Return [x, y] of the center of cell containing provided text 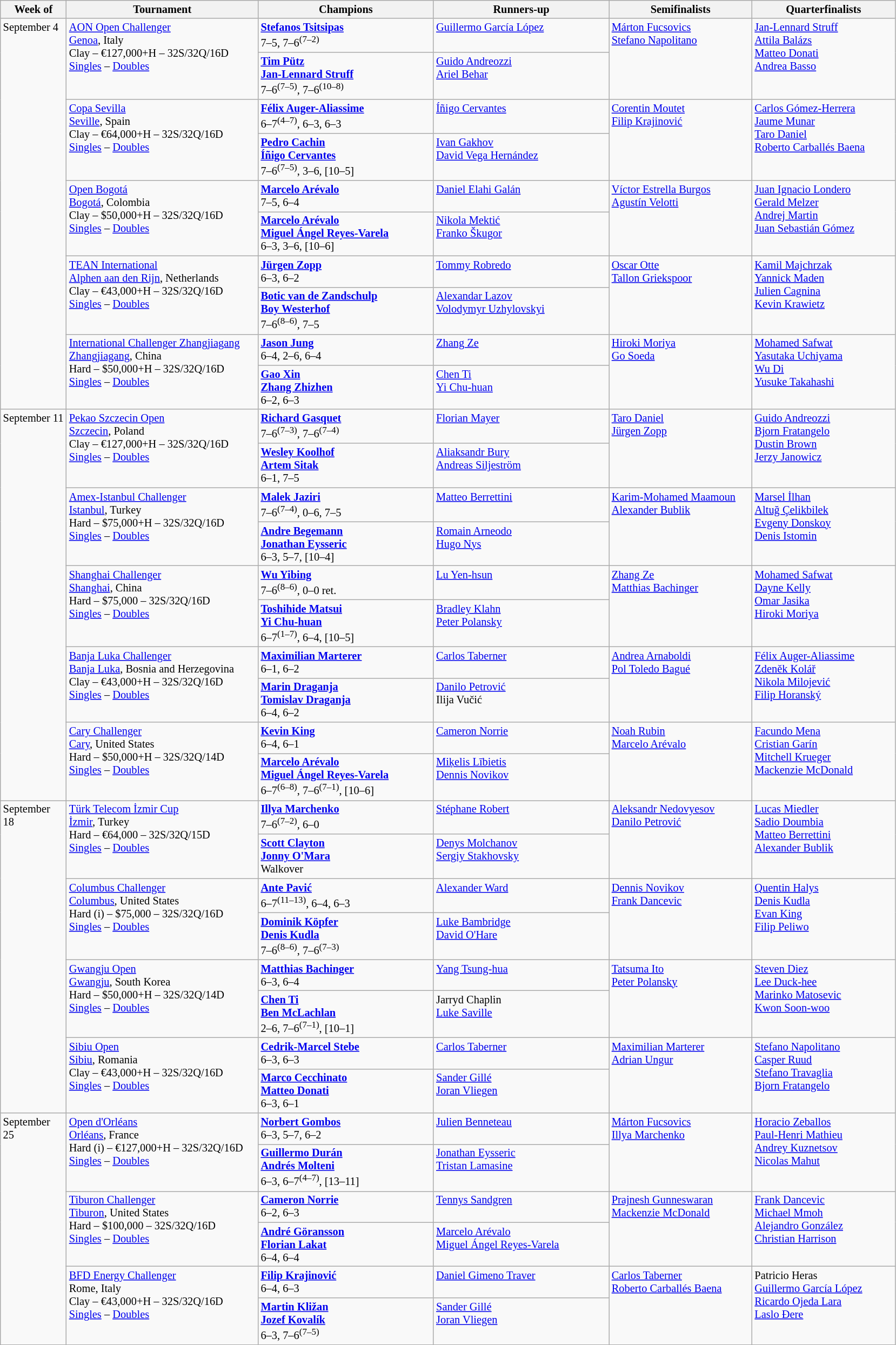
Malek Jaziri7–6(7–4), 0–6, 7–5 [346, 505]
Denys Molchanov Sergiy Stakhovsky [521, 856]
Florian Mayer [521, 426]
Türk Telecom İzmir Cupİzmir, Turkey Hard – €64,000 – 32S/32Q/15DSingles – Doubles [162, 839]
Cary ChallengerCary, United States Hard – $50,000+H – 32S/32Q/14DSingles – Doubles [162, 761]
Carlos Gómez-Herrera Jaume Munar Taro Daniel Roberto Carballés Baena [824, 140]
Hiroki Moriya Go Soeda [681, 372]
Bradley Klahn Peter Polansky [521, 623]
Tommy Robredo [521, 271]
Mohamed Safwat Dayne Kelly Omar Jasika Hiroki Moriya [824, 606]
Lucas Miedler Sadio Doumbia Matteo Berrettini Alexander Bublik [824, 839]
Quentin Halys Denis Kudla Evan King Filip Peliwo [824, 919]
Horacio Zeballos Paul-Henri Mathieu Andrey Kuznetsov Nicolas Mahut [824, 1153]
Luke Bambridge David O'Hare [521, 936]
Maximilian Marterer6–1, 6–2 [346, 662]
Copa SevillaSeville, Spain Clay – €64,000+H – 32S/32Q/16DSingles – Doubles [162, 140]
Zhang Ze Matthias Bachinger [681, 606]
Corentin Moutet Filip Krajinović [681, 140]
Guillermo Durán Andrés Molteni6–3, 6–7(4–7), [13–11] [346, 1168]
Juan Ignacio Londero Gerald Melzer Andrej Martin Juan Sebastián Gómez [824, 218]
Romain Arneodo Hugo Nys [521, 544]
Ante Pavić6–7(11–13), 6–4, 6–3 [346, 895]
Kamil Majchrzak Yannick Maden Julien Cagnina Kevin Krawietz [824, 295]
Banja Luka ChallengerBanja Luka, Bosnia and Herzegovina Clay – €43,000+H – 32S/32Q/16DSingles – Doubles [162, 684]
Marsel İlhan Altuğ Çelikbilek Evgeny Donskoy Denis Istomin [824, 527]
Cedrik-Marcel Stebe6–3, 6–3 [346, 1053]
Wu Yibing7–6(8–6), 0–0 ret. [346, 583]
Open BogotáBogotá, Colombia Clay – $50,000+H – 32S/32Q/16DSingles – Doubles [162, 218]
Mohamed Safwat Yasutaka Uchiyama Wu Di Yusuke Takahashi [824, 372]
Stefano Napolitano Casper Ruud Stefano Travaglia Bjorn Fratangelo [824, 1075]
Marcelo Arévalo Miguel Ángel Reyes-Varela [521, 1244]
Guillermo García López [521, 36]
André Göransson Florian Lakat6–4, 6–4 [346, 1244]
Jürgen Zopp6–3, 6–2 [346, 271]
TEAN InternationalAlphen aan den Rijn, Netherlands Clay – €43,000+H – 32S/32Q/16DSingles – Doubles [162, 295]
Víctor Estrella Burgos Agustín Velotti [681, 218]
Matthias Bachinger6–3, 6–4 [346, 975]
AON Open ChallengerGenoa, Italy Clay – €127,000+H – 32S/32Q/16DSingles – Doubles [162, 59]
Zhang Ze [521, 350]
Wesley Koolhof Artem Sitak6–1, 7–5 [346, 465]
Danilo Petrović Ilija Vučić [521, 700]
Guido Andreozzi Bjorn Fratangelo Dustin Brown Jerzy Janowicz [824, 449]
Tatsuma Ito Peter Polansky [681, 999]
Tournament [162, 9]
Kevin King6–4, 6–1 [346, 737]
Marcelo Arévalo Miguel Ángel Reyes-Varela6–3, 3–6, [10–6] [346, 234]
September 25 [34, 1229]
Aleksandr Nedovyesov Danilo Petrović [681, 839]
Daniel Gimeno Traver [521, 1282]
Taro Daniel Jürgen Zopp [681, 449]
Illya Marchenko7–6(7–2), 6–0 [346, 817]
Scott Clayton Jonny O'MaraWalkover [346, 856]
Andre Begemann Jonathan Eysseric6–3, 5–7, [10–4] [346, 544]
Filip Krajinović6–4, 6–3 [346, 1282]
Cameron Norrie6–2, 6–3 [346, 1207]
Toshihide Matsui Yi Chu-huan6–7(1–7), 6–4, [10–5] [346, 623]
Semifinalists [681, 9]
Tennys Sandgren [521, 1207]
Daniel Elahi Galán [521, 196]
Márton Fucsovics Stefano Napolitano [681, 59]
Stéphane Robert [521, 817]
Jan-Lennard Struff Attila Balázs Matteo Donati Andrea Basso [824, 59]
Frank Dancevic Michael Mmoh Alejandro González Christian Harrison [824, 1228]
September 11 [34, 604]
Yang Tsung-hua [521, 975]
Márton Fucsovics Illya Marchenko [681, 1153]
September 4 [34, 214]
Gao Xin Zhang Zhizhen6–2, 6–3 [346, 387]
Week of [34, 9]
Julien Benneteau [521, 1129]
Jarryd Chaplin Luke Saville [521, 1014]
Cameron Norrie [521, 737]
Andrea Arnaboldi Pol Toledo Bagué [681, 684]
Sibiu OpenSibiu, Romania Clay – €43,000+H – 32S/32Q/16DSingles – Doubles [162, 1075]
Félix Auger-Aliassime Zdeněk Kolář Nikola Milojević Filip Horanský [824, 684]
Runners-up [521, 9]
Aliaksandr Bury Andreas Siljeström [521, 465]
Norbert Gombos6–3, 5–7, 6–2 [346, 1129]
Patricio Heras Guillermo García López Ricardo Ojeda Lara Laslo Đere [824, 1305]
Stefanos Tsitsipas 7–5, 7–6(7–2) [346, 36]
Oscar Otte Tallon Griekspoor [681, 295]
Dominik Köpfer Denis Kudla7–6(8–6), 7–6(7–3) [346, 936]
Dennis Novikov Frank Dancevic [681, 919]
Karim-Mohamed Maamoun Alexander Bublik [681, 527]
Prajnesh Gunneswaran Mackenzie McDonald [681, 1228]
Open d'OrléansOrléans, France Hard (i) – €127,000+H – 32S/32Q/16DSingles – Doubles [162, 1153]
Pekao Szczecin OpenSzczecin, Poland Clay – €127,000+H – 32S/32Q/16DSingles – Doubles [162, 449]
Ivan Gakhov David Vega Hernández [521, 157]
Champions [346, 9]
Maximilian Marterer Adrian Ungur [681, 1075]
Marcelo Arévalo7–5, 6–4 [346, 196]
Tim Pütz Jan-Lennard Struff7–6(7–5), 7–6(10–8) [346, 76]
BFD Energy ChallengerRome, Italy Clay – €43,000+H – 32S/32Q/16DSingles – Doubles [162, 1305]
Carlos Taberner Roberto Carballés Baena [681, 1305]
Martin Kližan Jozef Kovalík6–3, 7–6(7–5) [346, 1321]
Quarterfinalists [824, 9]
Matteo Berrettini [521, 505]
Steven Diez Lee Duck-hee Marinko Matosevic Kwon Soon-woo [824, 999]
Marco Cecchinato Matteo Donati6–3, 6–1 [346, 1091]
Alexander Ward [521, 895]
Íñigo Cervantes [521, 117]
Columbus ChallengerColumbus, United States Hard (i) – $75,000 – 32S/32Q/16DSingles – Doubles [162, 919]
Miķelis Lībietis Dennis Novikov [521, 776]
Tiburon ChallengerTiburon, United States Hard – $100,000 – 32S/32Q/16DSingles – Doubles [162, 1228]
Alexandar Lazov Volodymyr Uzhylovskyi [521, 310]
Lu Yen-hsun [521, 583]
Noah Rubin Marcelo Arévalo [681, 761]
Botic van de Zandschulp Boy Westerhof7–6(8–6), 7–5 [346, 310]
Nikola Mektić Franko Škugor [521, 234]
Chen Ti Yi Chu-huan [521, 387]
Facundo Mena Cristian Garín Mitchell Krueger Mackenzie McDonald [824, 761]
Pedro Cachin Íñigo Cervantes7–6(7–5), 3–6, [10–5] [346, 157]
Guido Andreozzi Ariel Behar [521, 76]
Félix Auger-Aliassime6–7(4–7), 6–3, 6–3 [346, 117]
Richard Gasquet7–6(7–3), 7–6(7–4) [346, 426]
Gwangju OpenGwangju, South Korea Hard – $50,000+H – 32S/32Q/14DSingles – Doubles [162, 999]
Marcelo Arévalo Miguel Ángel Reyes-Varela6–7(6–8), 7–6(7–1), [10–6] [346, 776]
Jonathan Eysseric Tristan Lamasine [521, 1168]
Amex-Istanbul ChallengerIstanbul, Turkey Hard – $75,000+H – 32S/32Q/16DSingles – Doubles [162, 527]
Marin Draganja Tomislav Draganja6–4, 6–2 [346, 700]
Shanghai ChallengerShanghai, China Hard – $75,000 – 32S/32Q/16DSingles – Doubles [162, 606]
Chen Ti Ben McLachlan2–6, 7–6(7–1), [10–1] [346, 1014]
Jason Jung6–4, 2–6, 6–4 [346, 350]
International Challenger ZhangjiagangZhangjiagang, China Hard – $50,000+H – 32S/32Q/16DSingles – Doubles [162, 372]
September 18 [34, 956]
